Return the (X, Y) coordinate for the center point of the cell that contains the specified text.  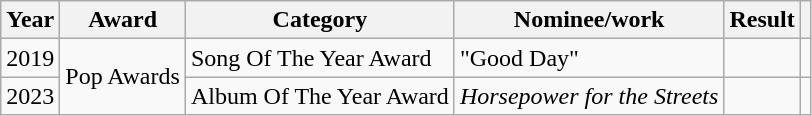
Nominee/work (588, 20)
Category (320, 20)
Result (762, 20)
Award (123, 20)
2023 (30, 96)
"Good Day" (588, 58)
Horsepower for the Streets (588, 96)
Song Of The Year Award (320, 58)
2019 (30, 58)
Year (30, 20)
Album Of The Year Award (320, 96)
Pop Awards (123, 77)
